Return the (X, Y) coordinate for the center point of the cell that contains the specified text.  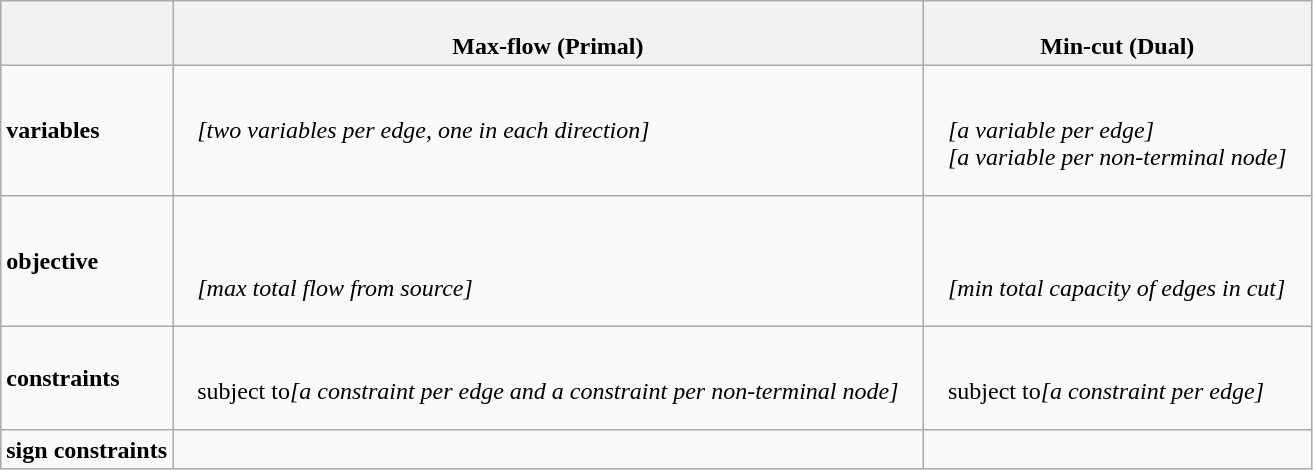
sign constraints (87, 449)
constraints (87, 379)
[max total flow from source] (548, 261)
objective (87, 261)
subject to[a constraint per edge] (1117, 379)
subject to[a constraint per edge and a constraint per non-terminal node] (548, 379)
Max-flow (Primal) (548, 34)
variables (87, 131)
Min-cut (Dual) (1117, 34)
[two variables per edge, one in each direction] (548, 131)
[min total capacity of edges in cut] (1117, 261)
[a variable per edge] [a variable per non-terminal node] (1117, 131)
